Return the (x, y) coordinate for the center point of the cell that contains the specified text.  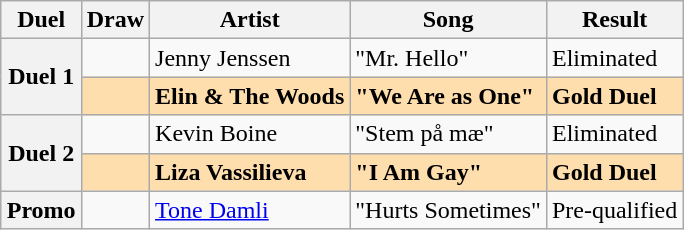
"We Are as One" (448, 96)
Kevin Boine (250, 134)
Pre-qualified (614, 210)
Result (614, 20)
"Hurts Sometimes" (448, 210)
"Mr. Hello" (448, 58)
Duel 1 (41, 77)
Artist (250, 20)
"Stem på mæ" (448, 134)
Duel (41, 20)
Liza Vassilieva (250, 172)
"I Am Gay" (448, 172)
Elin & The Woods (250, 96)
Tone Damli (250, 210)
Song (448, 20)
Duel 2 (41, 153)
Promo (41, 210)
Draw (115, 20)
Jenny Jenssen (250, 58)
